Find where the given text appears and provide that cell's center as (X, Y) coordinate. 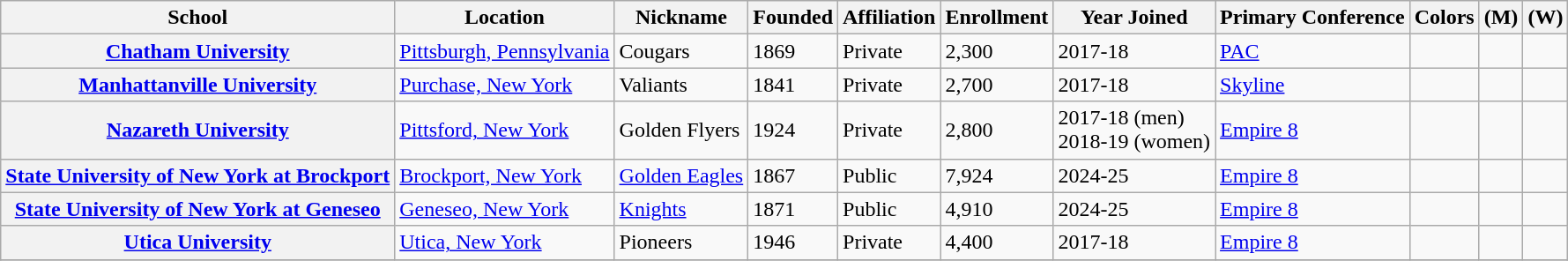
1867 (793, 175)
State University of New York at Geneseo (197, 209)
Brockport, New York (504, 175)
2017-18 (men)2018-19 (women) (1134, 130)
School (197, 18)
7,924 (997, 175)
Primary Conference (1313, 18)
Utica University (197, 242)
Skyline (1313, 85)
Pittsford, New York (504, 130)
Cougars (681, 51)
2,800 (997, 130)
2,300 (997, 51)
(W) (1546, 18)
Valiants (681, 85)
State University of New York at Brockport (197, 175)
Location (504, 18)
4,910 (997, 209)
PAC (1313, 51)
Manhattanville University (197, 85)
Nazareth University (197, 130)
Pioneers (681, 242)
(M) (1501, 18)
1871 (793, 209)
Knights (681, 209)
Geneseo, New York (504, 209)
Chatham University (197, 51)
1924 (793, 130)
Colors (1444, 18)
Golden Flyers (681, 130)
1841 (793, 85)
Utica, New York (504, 242)
Pittsburgh, Pennsylvania (504, 51)
1946 (793, 242)
Enrollment (997, 18)
Year Joined (1134, 18)
2,700 (997, 85)
4,400 (997, 242)
Affiliation (889, 18)
1869 (793, 51)
Golden Eagles (681, 175)
Nickname (681, 18)
Purchase, New York (504, 85)
Founded (793, 18)
